Detect which cell encompasses the target text, then output its [X, Y] center coordinate. 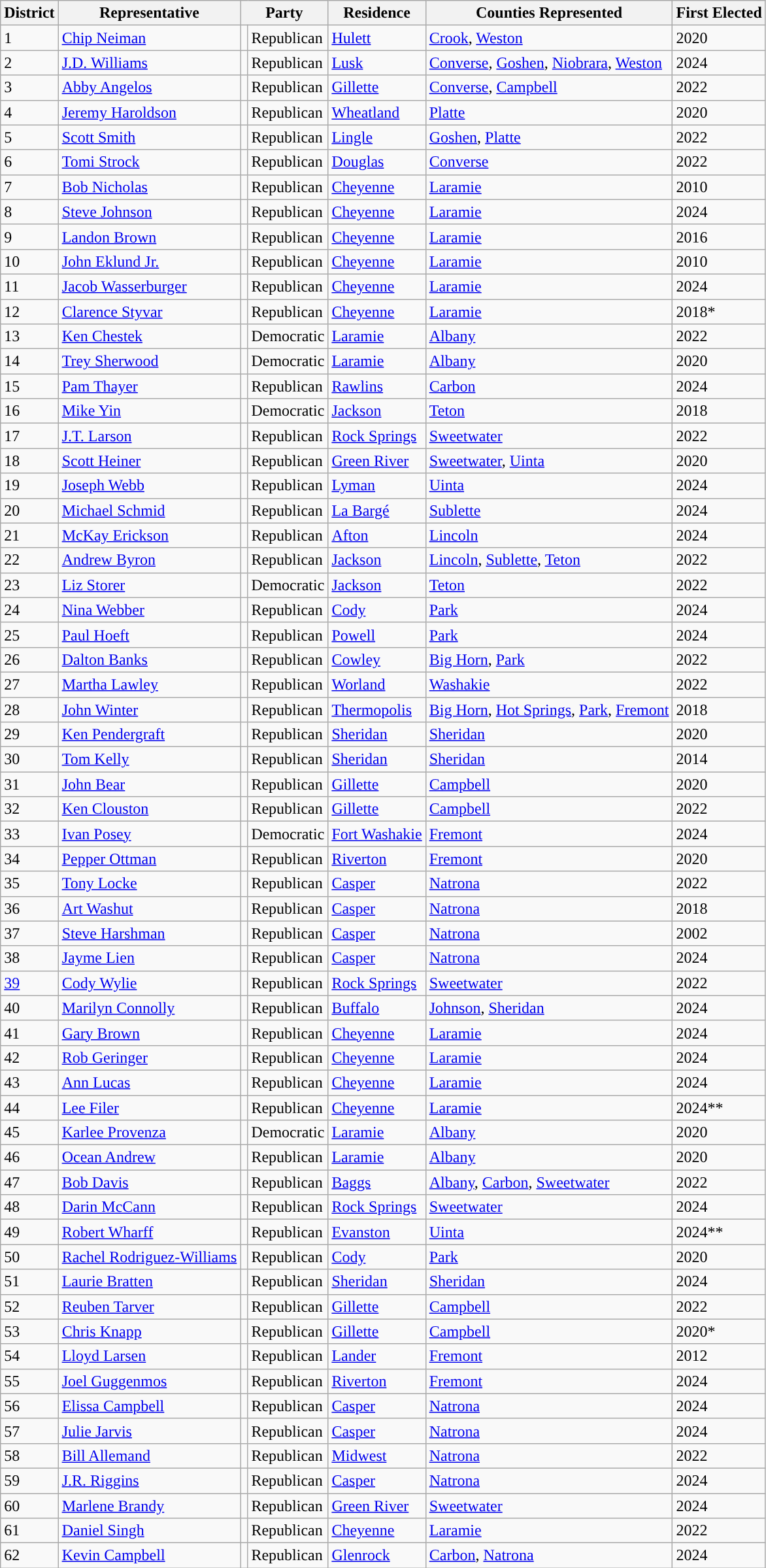
59 [29, 1480]
58 [29, 1456]
30 [29, 759]
Laurie Bratten [149, 1282]
44 [29, 1108]
31 [29, 784]
2016 [719, 237]
62 [29, 1556]
John Eklund Jr. [149, 261]
Bob Davis [149, 1182]
Tomi Strock [149, 162]
Ken Chestek [149, 337]
Tony Locke [149, 884]
Big Horn, Hot Springs, Park, Fremont [549, 709]
6 [29, 162]
23 [29, 585]
Joseph Webb [149, 486]
Washakie [549, 684]
19 [29, 486]
La Bargé [376, 510]
District [29, 13]
Converse [549, 162]
42 [29, 1058]
54 [29, 1356]
Bob Nicholas [149, 187]
Paul Hoeft [149, 635]
50 [29, 1257]
Pam Thayer [149, 386]
Lusk [376, 63]
Goshen, Platte [549, 137]
Scott Heiner [149, 461]
40 [29, 1008]
Converse, Goshen, Niobrara, Weston [549, 63]
Crook, Weston [549, 38]
Steve Johnson [149, 212]
56 [29, 1406]
Clarence Styvar [149, 312]
2 [29, 63]
Dalton Banks [149, 659]
Chip Neiman [149, 38]
Lincoln [549, 535]
2012 [719, 1356]
Gary Brown [149, 1033]
37 [29, 933]
Party [284, 13]
Darin McCann [149, 1207]
Trey Sherwood [149, 361]
First Elected [719, 13]
11 [29, 286]
60 [29, 1505]
Counties Represented [549, 13]
Karlee Provenza [149, 1133]
Lloyd Larsen [149, 1356]
33 [29, 834]
Lyman [376, 486]
Abby Angelos [149, 88]
Wheatland [376, 112]
27 [29, 684]
Sweetwater, Uinta [549, 461]
Ocean Andrew [149, 1158]
Jacob Wasserburger [149, 286]
46 [29, 1158]
52 [29, 1307]
Jayme Lien [149, 958]
Carbon, Natrona [549, 1556]
Lander [376, 1356]
Rachel Rodriguez-Williams [149, 1257]
4 [29, 112]
Marilyn Connolly [149, 1008]
Liz Storer [149, 585]
Martha Lawley [149, 684]
Fort Washakie [376, 834]
J.R. Riggins [149, 1480]
2002 [719, 933]
Baggs [376, 1182]
13 [29, 337]
Lincoln, Sublette, Teton [549, 560]
41 [29, 1033]
8 [29, 212]
10 [29, 261]
2020* [719, 1331]
Ivan Posey [149, 834]
43 [29, 1082]
7 [29, 187]
51 [29, 1282]
John Winter [149, 709]
Art Washut [149, 909]
Rawlins [376, 386]
22 [29, 560]
Ken Pendergraft [149, 735]
Scott Smith [149, 137]
15 [29, 386]
18 [29, 461]
Platte [549, 112]
29 [29, 735]
Glenrock [376, 1556]
Ann Lucas [149, 1082]
Buffalo [376, 1008]
16 [29, 411]
26 [29, 659]
39 [29, 983]
9 [29, 237]
Andrew Byron [149, 560]
55 [29, 1381]
Powell [376, 635]
24 [29, 610]
J.D. Williams [149, 63]
53 [29, 1331]
20 [29, 510]
21 [29, 535]
Johnson, Sheridan [549, 1008]
Daniel Singh [149, 1531]
34 [29, 859]
Cowley [376, 659]
Tom Kelly [149, 759]
49 [29, 1232]
Cody Wylie [149, 983]
Elissa Campbell [149, 1406]
Mike Yin [149, 411]
14 [29, 361]
Kevin Campbell [149, 1556]
25 [29, 635]
Sublette [549, 510]
Thermopolis [376, 709]
Albany, Carbon, Sweetwater [549, 1182]
Representative [149, 13]
2014 [719, 759]
Robert Wharff [149, 1232]
Worland [376, 684]
36 [29, 909]
38 [29, 958]
Pepper Ottman [149, 859]
45 [29, 1133]
Reuben Tarver [149, 1307]
3 [29, 88]
Ken Clouston [149, 809]
Evanston [376, 1232]
McKay Erickson [149, 535]
Rob Geringer [149, 1058]
Jeremy Haroldson [149, 112]
Lingle [376, 137]
John Bear [149, 784]
Joel Guggenmos [149, 1381]
Douglas [376, 162]
Nina Webber [149, 610]
57 [29, 1431]
Lee Filer [149, 1108]
Chris Knapp [149, 1331]
5 [29, 137]
Bill Allemand [149, 1456]
Marlene Brandy [149, 1505]
Converse, Campbell [549, 88]
12 [29, 312]
47 [29, 1182]
17 [29, 436]
Residence [376, 13]
1 [29, 38]
2018* [719, 312]
J.T. Larson [149, 436]
Afton [376, 535]
Steve Harshman [149, 933]
28 [29, 709]
35 [29, 884]
Landon Brown [149, 237]
Hulett [376, 38]
Carbon [549, 386]
48 [29, 1207]
Michael Schmid [149, 510]
Julie Jarvis [149, 1431]
61 [29, 1531]
32 [29, 809]
Midwest [376, 1456]
Big Horn, Park [549, 659]
